From the cell containing the given text, extract its center point as [x, y] coordinate. 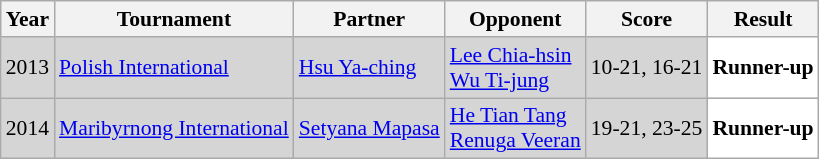
10-21, 16-21 [647, 68]
Tournament [174, 19]
He Tian Tang Renuga Veeran [516, 128]
Result [762, 19]
Maribyrnong International [174, 128]
Opponent [516, 19]
Partner [370, 19]
Hsu Ya-ching [370, 68]
Year [28, 19]
19-21, 23-25 [647, 128]
2014 [28, 128]
Polish International [174, 68]
Setyana Mapasa [370, 128]
Lee Chia-hsin Wu Ti-jung [516, 68]
2013 [28, 68]
Score [647, 19]
